Locate the cell with the specified text and output its (x, y) center coordinate. 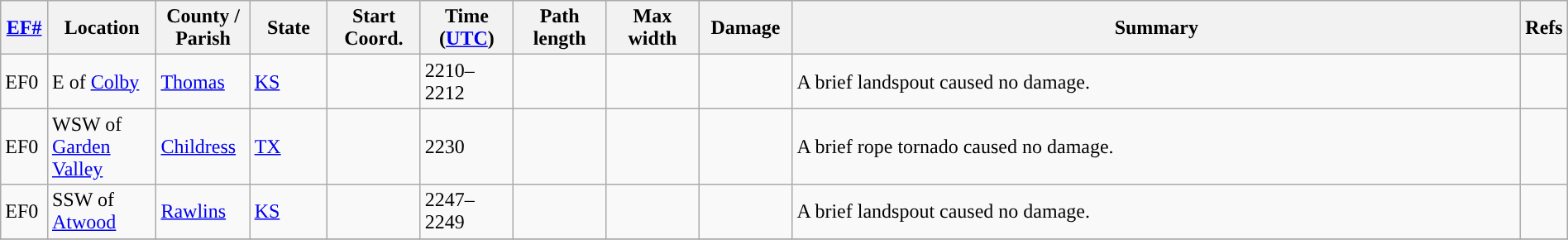
Start Coord. (374, 28)
TX (289, 146)
Childress (203, 146)
Damage (746, 28)
2247–2249 (466, 212)
SSW of Atwood (101, 212)
State (289, 28)
County / Parish (203, 28)
Path length (560, 28)
Rawlins (203, 212)
2210–2212 (466, 81)
E of Colby (101, 81)
Summary (1156, 28)
A brief rope tornado caused no damage. (1156, 146)
Time (UTC) (466, 28)
Max width (653, 28)
EF# (25, 28)
Refs (1545, 28)
Location (101, 28)
Thomas (203, 81)
WSW of Garden Valley (101, 146)
2230 (466, 146)
